Locate the cell with the specified text and output its [X, Y] center coordinate. 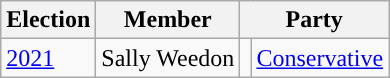
Conservative [320, 58]
Election [48, 20]
Sally Weedon [168, 58]
2021 [48, 58]
Member [168, 20]
Party [314, 20]
